For the text-containing cell, return its midpoint in [x, y] coordinate format. 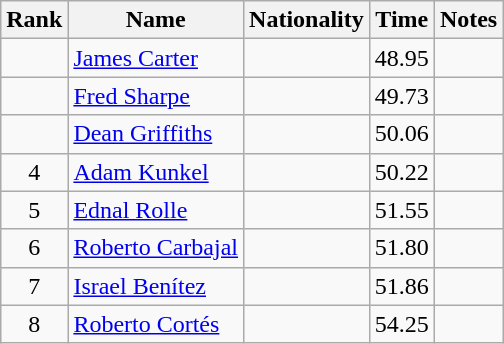
49.73 [402, 96]
James Carter [156, 58]
Rank [34, 20]
8 [34, 324]
Dean Griffiths [156, 134]
4 [34, 172]
50.22 [402, 172]
Roberto Carbajal [156, 248]
Fred Sharpe [156, 96]
54.25 [402, 324]
51.55 [402, 210]
51.80 [402, 248]
7 [34, 286]
48.95 [402, 58]
Notes [468, 20]
Name [156, 20]
5 [34, 210]
Adam Kunkel [156, 172]
Time [402, 20]
Israel Benítez [156, 286]
51.86 [402, 286]
6 [34, 248]
Nationality [307, 20]
Ednal Rolle [156, 210]
Roberto Cortés [156, 324]
50.06 [402, 134]
